Scan for the cell matching the given text and deliver its [x, y] coordinate at center. 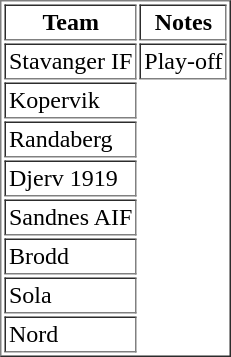
Brodd [70, 256]
Notes [184, 22]
Sandnes AIF [70, 218]
Sola [70, 296]
Randaberg [70, 140]
Team [70, 22]
Play-off [184, 62]
Djerv 1919 [70, 178]
Nord [70, 334]
Kopervik [70, 100]
Stavanger IF [70, 62]
